From the cell containing the given text, extract its center point as [x, y] coordinate. 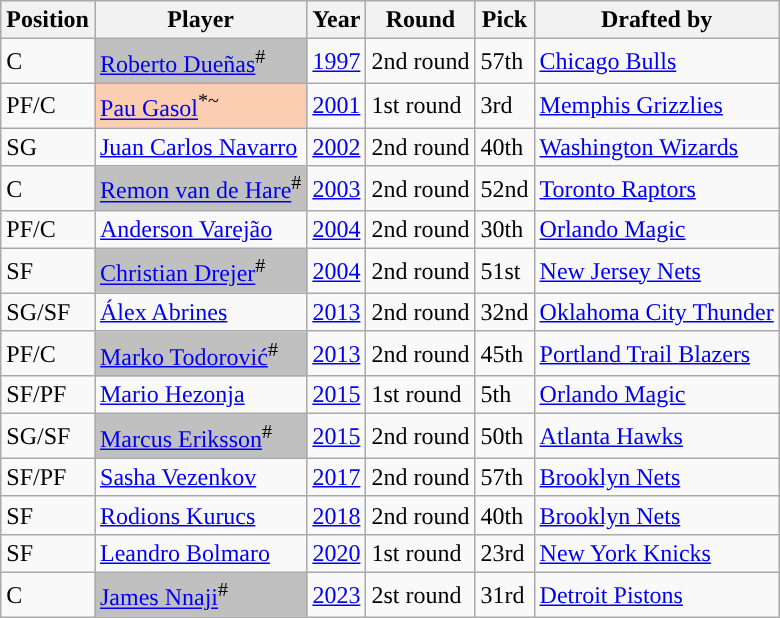
Mario Hezonja [200, 395]
Pick [504, 20]
45th [504, 354]
Juan Carlos Navarro [200, 147]
SG [48, 147]
Portland Trail Blazers [656, 354]
Álex Abrines [200, 312]
Round [420, 20]
James Nnaji# [200, 596]
30th [504, 230]
Memphis Grizzlies [656, 106]
New Jersey Nets [656, 272]
Detroit Pistons [656, 596]
2002 [336, 147]
Christian Drejer# [200, 272]
Anderson Varejão [200, 230]
Pau Gasol*~ [200, 106]
2023 [336, 596]
52nd [504, 188]
Oklahoma City Thunder [656, 312]
Washington Wizards [656, 147]
Marcus Eriksson# [200, 436]
Roberto Dueñas# [200, 62]
50th [504, 436]
Year [336, 20]
51st [504, 272]
2001 [336, 106]
2020 [336, 554]
3rd [504, 106]
5th [504, 395]
Rodions Kurucs [200, 515]
2st round [420, 596]
2003 [336, 188]
32nd [504, 312]
Atlanta Hawks [656, 436]
Player [200, 20]
Marko Todorović# [200, 354]
Drafted by [656, 20]
Position [48, 20]
23rd [504, 554]
31rd [504, 596]
Toronto Raptors [656, 188]
2017 [336, 477]
Sasha Vezenkov [200, 477]
Leandro Bolmaro [200, 554]
New York Knicks [656, 554]
2018 [336, 515]
Remon van de Hare# [200, 188]
Chicago Bulls [656, 62]
1997 [336, 62]
